Return (X, Y) of the center of cell containing provided text 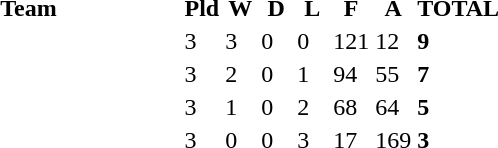
64 (394, 107)
68 (352, 107)
12 (394, 41)
94 (352, 74)
121 (352, 41)
55 (394, 74)
